Return the [x, y] coordinate for the center point of the cell that contains the specified text.  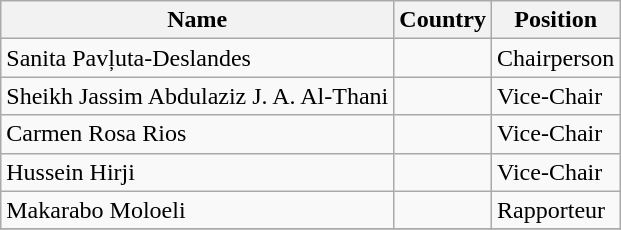
Makarabo Moloeli [198, 210]
Country [443, 20]
Position [556, 20]
Chairperson [556, 58]
Sanita Pavļuta-Deslandes [198, 58]
Name [198, 20]
Carmen Rosa Rios [198, 134]
Hussein Hirji [198, 172]
Rapporteur [556, 210]
Sheikh Jassim Abdulaziz J. A. Al-Thani [198, 96]
